From the cell containing the given text, extract its center point as (x, y) coordinate. 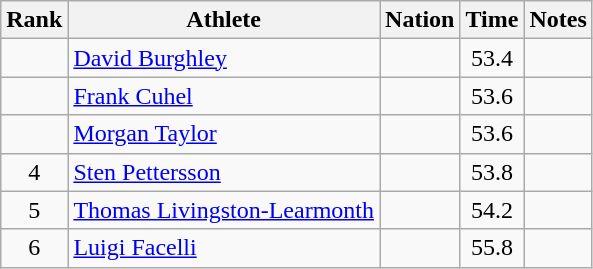
Luigi Facelli (224, 248)
Rank (34, 20)
Notes (558, 20)
Nation (420, 20)
53.8 (492, 172)
Frank Cuhel (224, 96)
Athlete (224, 20)
55.8 (492, 248)
Thomas Livingston-Learmonth (224, 210)
Sten Pettersson (224, 172)
5 (34, 210)
David Burghley (224, 58)
4 (34, 172)
Morgan Taylor (224, 134)
54.2 (492, 210)
Time (492, 20)
53.4 (492, 58)
6 (34, 248)
